Identify which cell holds the provided text, then report its [X, Y] central coordinate. 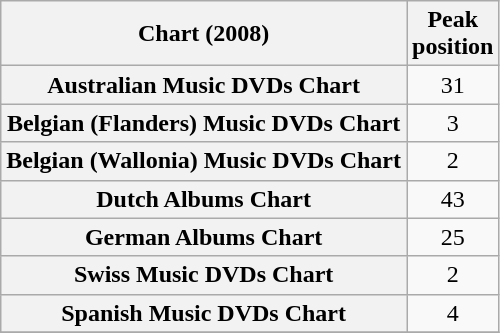
25 [452, 237]
German Albums Chart [204, 237]
4 [452, 313]
31 [452, 85]
Peakposition [452, 34]
Australian Music DVDs Chart [204, 85]
Dutch Albums Chart [204, 199]
43 [452, 199]
Swiss Music DVDs Chart [204, 275]
Chart (2008) [204, 34]
Spanish Music DVDs Chart [204, 313]
3 [452, 123]
Belgian (Wallonia) Music DVDs Chart [204, 161]
Belgian (Flanders) Music DVDs Chart [204, 123]
